Find where the given text appears and provide that cell's center as [x, y] coordinate. 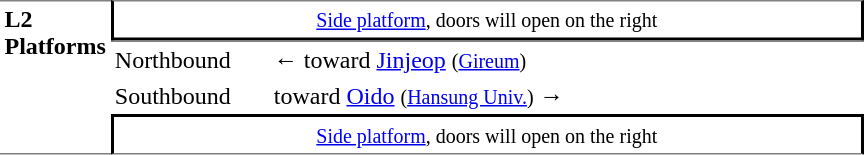
toward Oido (Hansung Univ.) → [566, 96]
Northbound [190, 59]
Southbound [190, 96]
← toward Jinjeop (Gireum) [566, 59]
L2Platforms [55, 77]
